From the cell containing the given text, extract its center point as (x, y) coordinate. 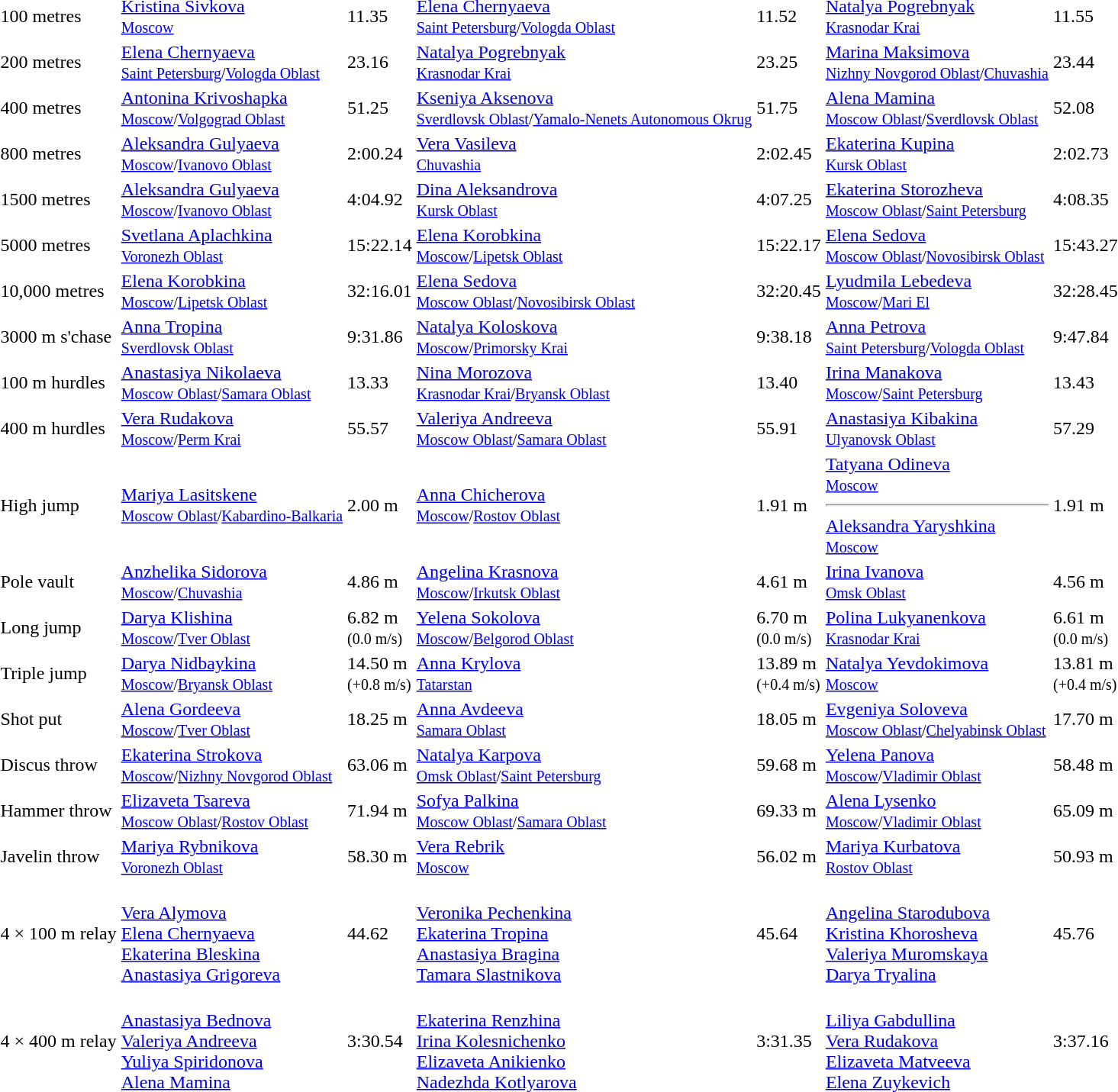
4:07.25 (789, 200)
32:20.45 (789, 292)
Natalya YevdokimovaMoscow (937, 673)
Vera AlymovaElena ChernyaevaEkaterina BleskinaAnastasiya Grigoreva (232, 933)
Vera VasilevaChuvashia (584, 154)
Anastasiya KibakinaUlyanovsk Oblast (937, 429)
Nina MorozovaKrasnodar Krai/Bryansk Oblast (584, 383)
Darya KlishinaMoscow/Tver Oblast (232, 627)
Dina AleksandrovaKursk Oblast (584, 200)
Natalya KarpovaOmsk Oblast/Saint Petersburg (584, 765)
Angelina KrasnovaMoscow/Irkutsk Oblast (584, 581)
2:00.24 (380, 154)
32:16.01 (380, 292)
Lyudmila LebedevaMoscow/Mari El (937, 292)
Kseniya AksenovaSverdlovsk Oblast/Yamalo-Nenets Autonomous Okrug (584, 108)
Anna PetrovaSaint Petersburg/Vologda Oblast (937, 337)
4:04.92 (380, 200)
2.00 m (380, 505)
Darya NidbaykinaMoscow/Bryansk Oblast (232, 673)
13.33 (380, 383)
59.68 m (789, 765)
Svetlana AplachkinaVoronezh Oblast (232, 246)
Elizaveta TsarevaMoscow Oblast/Rostov Oblast (232, 810)
Alena GordeevaMoscow/Tver Oblast (232, 719)
6.70 m(0.0 m/s) (789, 627)
71.94 m (380, 810)
Vera RudakovaMoscow/Perm Krai (232, 429)
Valeriya AndreevaMoscow Oblast/Samara Oblast (584, 429)
51.75 (789, 108)
14.50 m(+0.8 m/s) (380, 673)
Natalya KoloskovaMoscow/Primorsky Krai (584, 337)
9:31.86 (380, 337)
Sofya PalkinaMoscow Oblast/Samara Oblast (584, 810)
63.06 m (380, 765)
15:22.14 (380, 246)
51.25 (380, 108)
Yelena SokolovaMoscow/Belgorod Oblast (584, 627)
45.64 (789, 933)
13.40 (789, 383)
Tatyana OdinevaMoscowAleksandra YaryshkinaMoscow (937, 505)
Anna AvdeevaSamara Oblast (584, 719)
56.02 m (789, 856)
58.30 m (380, 856)
13.89 m(+0.4 m/s) (789, 673)
Polina LukyanenkovaKrasnodar Krai (937, 627)
Ekaterina KupinaKursk Oblast (937, 154)
55.57 (380, 429)
Anzhelika SidorovaMoscow/Chuvashia (232, 581)
2:02.45 (789, 154)
Ekaterina StorozhevaMoscow Oblast/Saint Petersburg (937, 200)
Vera RebrikMoscow (584, 856)
Anna ChicherovaMoscow/Rostov Oblast (584, 505)
Anna TropinaSverdlovsk Oblast (232, 337)
23.25 (789, 63)
Anna KrylovaTatarstan (584, 673)
Anastasiya NikolaevaMoscow Oblast/Samara Oblast (232, 383)
Mariya KurbatovaRostov Oblast (937, 856)
Ekaterina StrokovaMoscow/Nizhny Novgorod Oblast (232, 765)
44.62 (380, 933)
18.25 m (380, 719)
Evgeniya SolovevaMoscow Oblast/Chelyabinsk Oblast (937, 719)
1.91 m (789, 505)
23.16 (380, 63)
69.33 m (789, 810)
4.61 m (789, 581)
Mariya RybnikovaVoronezh Oblast (232, 856)
4.86 m (380, 581)
Antonina KrivoshapkaMoscow/Volgograd Oblast (232, 108)
Elena ChernyaevaSaint Petersburg/Vologda Oblast (232, 63)
15:22.17 (789, 246)
Angelina StarodubovaKristina KhoroshevaValeriya MuromskayaDarya Tryalina (937, 933)
18.05 m (789, 719)
Irina ManakovaMoscow/Saint Petersburg (937, 383)
Alena MaminaMoscow Oblast/Sverdlovsk Oblast (937, 108)
Natalya PogrebnyakKrasnodar Krai (584, 63)
Veronika PechenkinaEkaterina TropinaAnastasiya BraginaTamara Slastnikova (584, 933)
Marina MaksimovaNizhny Novgorod Oblast/Chuvashia (937, 63)
Alena LysenkoMoscow/Vladimir Oblast (937, 810)
Irina IvanovaOmsk Oblast (937, 581)
Mariya LasitskeneMoscow Oblast/Kabardino-Balkaria (232, 505)
6.82 m(0.0 m/s) (380, 627)
55.91 (789, 429)
9:38.18 (789, 337)
Yelena PanovaMoscow/Vladimir Oblast (937, 765)
